Output the (X, Y) coordinate of the center of the cell containing the given text.  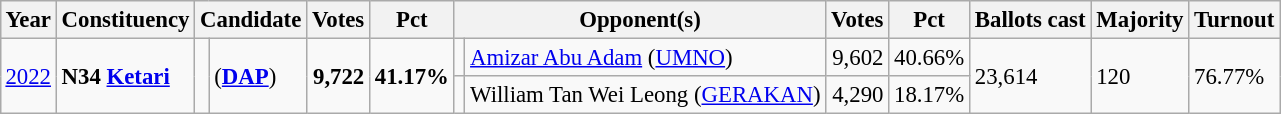
Majority (1140, 20)
23,614 (1030, 76)
41.17% (412, 76)
(DAP) (258, 76)
Ballots cast (1030, 20)
76.77% (1234, 76)
4,290 (858, 95)
120 (1140, 76)
N34 Ketari (125, 76)
Candidate (251, 20)
Turnout (1234, 20)
18.17% (930, 95)
9,722 (338, 76)
Year (28, 20)
William Tan Wei Leong (GERAKAN) (646, 95)
2022 (28, 76)
Opponent(s) (640, 20)
Amizar Abu Adam (UMNO) (646, 57)
9,602 (858, 57)
40.66% (930, 57)
Constituency (125, 20)
